Return the (x, y) coordinate for the center point of the cell that contains the specified text.  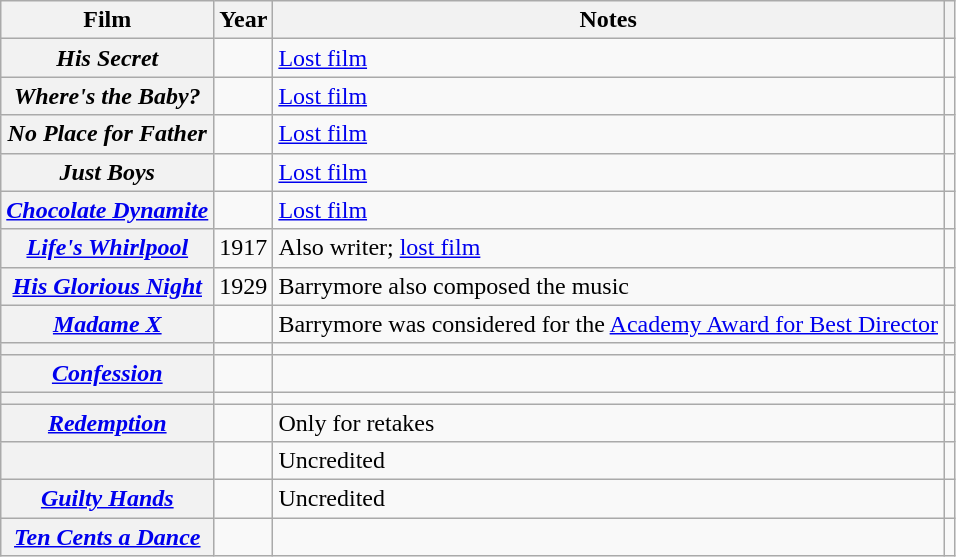
Where's the Baby? (108, 96)
No Place for Father (108, 134)
Film (108, 20)
Just Boys (108, 172)
Madame X (108, 324)
Only for retakes (608, 423)
Notes (608, 20)
Guilty Hands (108, 499)
Also writer; lost film (608, 248)
Year (244, 20)
His Secret (108, 58)
1929 (244, 286)
Redemption (108, 423)
Barrymore was considered for the Academy Award for Best Director (608, 324)
Ten Cents a Dance (108, 537)
Confession (108, 373)
His Glorious Night (108, 286)
Life's Whirlpool (108, 248)
Chocolate Dynamite (108, 210)
Barrymore also composed the music (608, 286)
1917 (244, 248)
